Locate the cell with the specified text and output its (x, y) center coordinate. 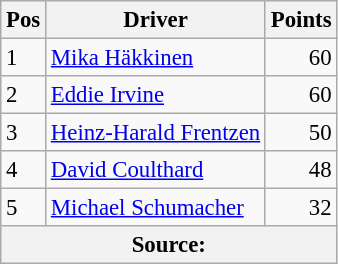
Points (300, 20)
Heinz-Harald Frentzen (156, 133)
2 (24, 95)
Mika Häkkinen (156, 58)
50 (300, 133)
Michael Schumacher (156, 208)
1 (24, 58)
David Coulthard (156, 170)
Eddie Irvine (156, 95)
Source: (169, 245)
3 (24, 133)
Driver (156, 20)
5 (24, 208)
48 (300, 170)
Pos (24, 20)
32 (300, 208)
4 (24, 170)
